Locate the cell with the specified text and output its (x, y) center coordinate. 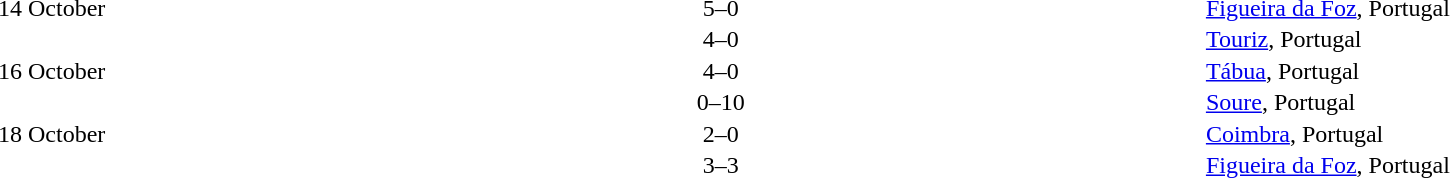
0–10 (721, 103)
2–0 (721, 134)
